Identify which cell holds the provided text, then report its (X, Y) central coordinate. 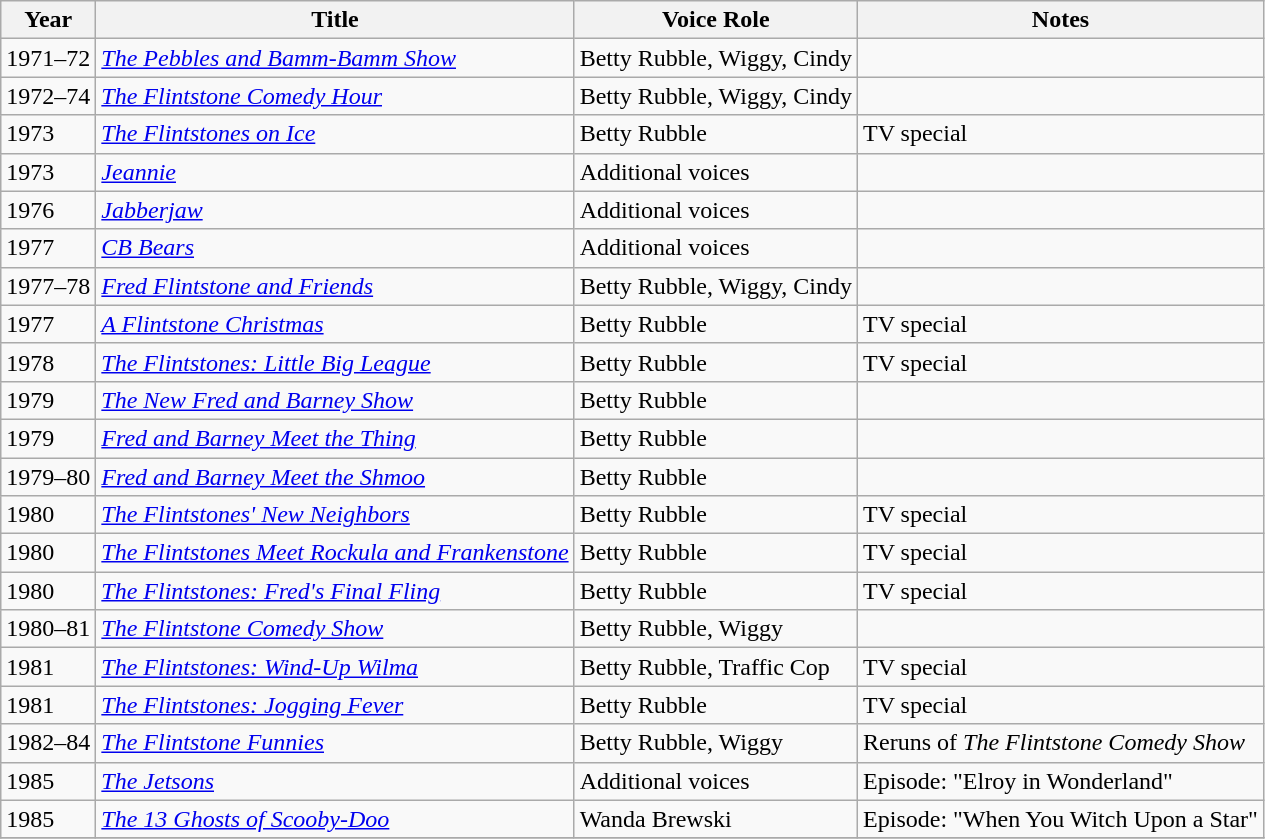
The New Fred and Barney Show (335, 400)
Episode: "When You Witch Upon a Star" (1061, 819)
Fred and Barney Meet the Thing (335, 438)
The Flintstones: Fred's Final Fling (335, 591)
1972–74 (48, 96)
The Flintstone Comedy Show (335, 629)
The Flintstones: Little Big League (335, 362)
Betty Rubble, Traffic Cop (716, 667)
Jeannie (335, 172)
1979–80 (48, 477)
1971–72 (48, 58)
The Flintstone Funnies (335, 743)
The Flintstones Meet Rockula and Frankenstone (335, 553)
1980–81 (48, 629)
1977–78 (48, 286)
Jabberjaw (335, 210)
Voice Role (716, 20)
Episode: "Elroy in Wonderland" (1061, 781)
1982–84 (48, 743)
Title (335, 20)
The Flintstones on Ice (335, 134)
1978 (48, 362)
1976 (48, 210)
CB Bears (335, 248)
The Flintstones' New Neighbors (335, 515)
The Flintstone Comedy Hour (335, 96)
Reruns of The Flintstone Comedy Show (1061, 743)
A Flintstone Christmas (335, 324)
Wanda Brewski (716, 819)
The 13 Ghosts of Scooby-Doo (335, 819)
The Flintstones: Jogging Fever (335, 705)
Year (48, 20)
The Flintstones: Wind-Up Wilma (335, 667)
Notes (1061, 20)
The Jetsons (335, 781)
The Pebbles and Bamm-Bamm Show (335, 58)
Fred Flintstone and Friends (335, 286)
Fred and Barney Meet the Shmoo (335, 477)
